Output the [x, y] coordinate of the center of the cell containing the given text.  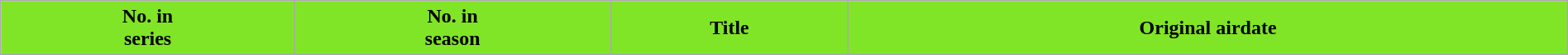
No. inseason [452, 28]
No. inseries [148, 28]
Title [729, 28]
Original airdate [1207, 28]
